Locate the cell with the specified text and output its (x, y) center coordinate. 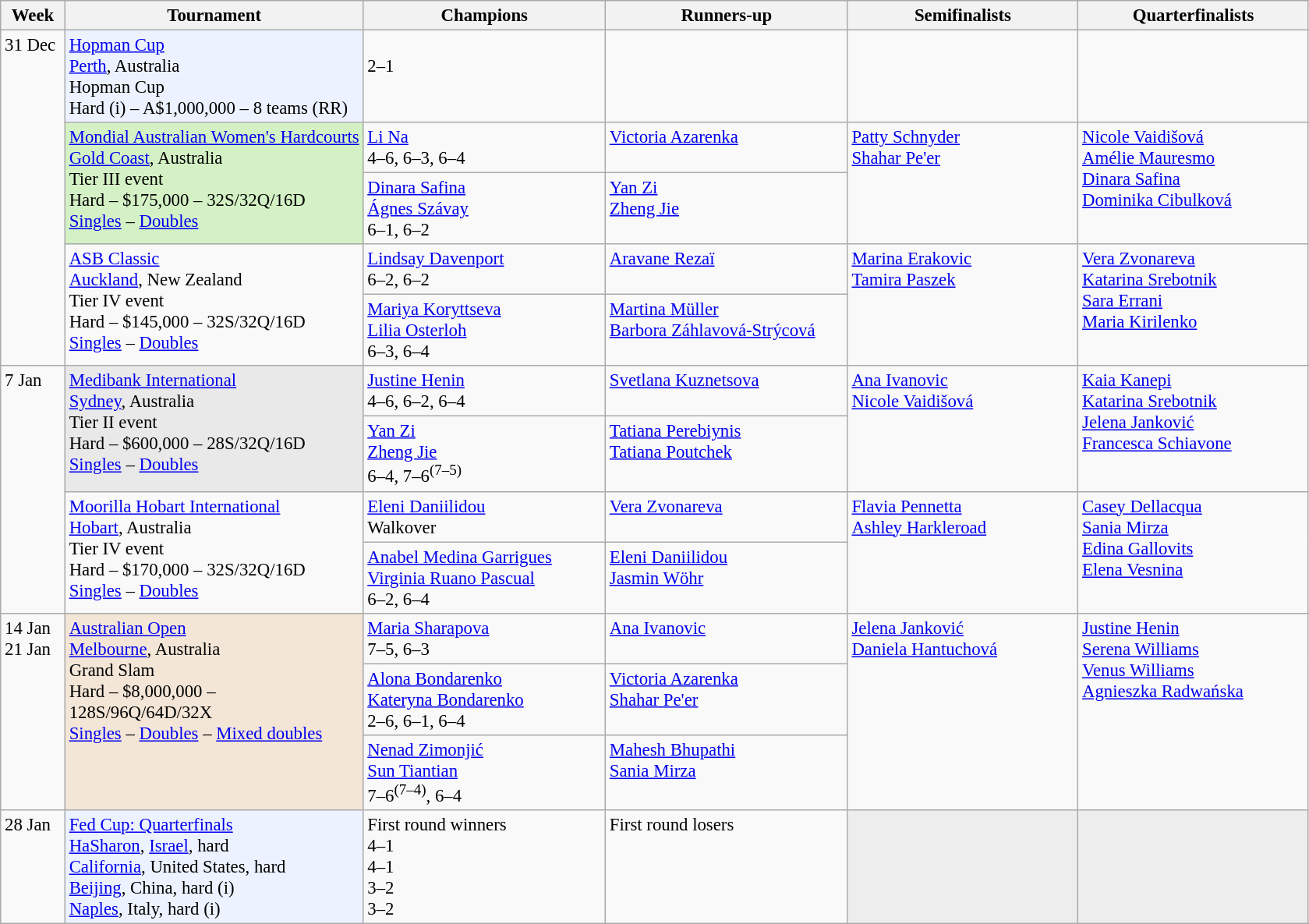
Hopman Cup Perth, AustraliaHopman CupHard (i) – A$1,000,000 – 8 teams (RR) (214, 76)
Eleni DaniilidouWalkover (485, 516)
Yan Zi Zheng Jie6–4, 7–6(7–5) (485, 454)
Martina Müller Barbora Záhlavová-Strýcová (727, 331)
Tournament (214, 16)
Semifinalists (963, 16)
Kaia Kanepi Katarina Srebotnik Jelena Janković Francesca Schiavone (1194, 429)
Patty Schnyder Shahar Pe'er (963, 183)
Mahesh Bhupathi Sania Mirza (727, 773)
28 Jan (33, 867)
Medibank International Sydney, AustraliaTier II event Hard – $600,000 – 28S/32Q/16DSingles – Doubles (214, 429)
Dinara Safina Ágnes Szávay6–1, 6–2 (485, 209)
14 Jan21 Jan (33, 711)
Mariya Koryttseva Lilia Osterloh 6–3, 6–4 (485, 331)
Anabel Medina Garrigues Virginia Ruano Pascual6–2, 6–4 (485, 578)
Victoria Azarenka Shahar Pe'er (727, 699)
Maria Sharapova 7–5, 6–3 (485, 638)
Eleni Daniilidou Jasmin Wöhr (727, 578)
Flavia Pennetta Ashley Harkleroad (963, 552)
Quarterfinalists (1194, 16)
Li Na 4–6, 6–3, 6–4 (485, 148)
Ana Ivanovic (727, 638)
31 Dec (33, 198)
Justine Henin Serena Williams Venus Williams Agnieszka Radwańska (1194, 711)
Nenad Zimonjić Sun Tiantian7–6(7–4), 6–4 (485, 773)
Australian Open Melbourne, AustraliaGrand SlamHard – $8,000,000 – 128S/96Q/64D/32XSingles – Doubles – Mixed doubles (214, 711)
Casey Dellacqua Sania Mirza Edina Gallovits Elena Vesnina (1194, 552)
Victoria Azarenka (727, 148)
Svetlana Kuznetsova (727, 391)
Justine Henin4–6, 6–2, 6–4 (485, 391)
Week (33, 16)
ASB Classic Auckland, New ZealandTier IV eventHard – $145,000 – 32S/32Q/16DSingles – Doubles (214, 305)
Mondial Australian Women's Hardcourts Gold Coast, AustraliaTier III event Hard – $175,000 – 32S/32Q/16DSingles – Doubles (214, 183)
Marina Erakovic Tamira Paszek (963, 305)
Yan Zi Zheng Jie (727, 209)
Alona Bondarenko Kateryna Bondarenko2–6, 6–1, 6–4 (485, 699)
Champions (485, 16)
Nicole Vaidišová Amélie Mauresmo Dinara Safina Dominika Cibulková (1194, 183)
Tatiana Perebiynis Tatiana Poutchek (727, 454)
First round losers (727, 867)
Lindsay Davenport6–2, 6–2 (485, 270)
Vera Zvonareva Katarina Srebotnik Sara Errani Maria Kirilenko (1194, 305)
Fed Cup: Quarterfinals HaSharon, Israel, hard California, United States, hard Beijing, China, hard (i) Naples, Italy, hard (i) (214, 867)
Aravane Rezaï (727, 270)
Jelena Janković Daniela Hantuchová (963, 711)
2–1 (485, 76)
Moorilla Hobart International Hobart, Australia Tier IV eventHard – $170,000 – 32S/32Q/16DSingles – Doubles (214, 552)
Runners-up (727, 16)
7 Jan (33, 490)
Ana Ivanovic Nicole Vaidišová (963, 429)
Vera Zvonareva (727, 516)
First round winners 4–1 4–1 3–2 3–2 (485, 867)
